Provide the [x, y] coordinate of the cell's center where the given text is located.  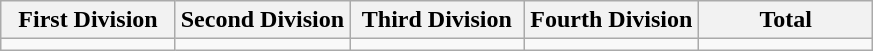
First Division [88, 20]
Second Division [262, 20]
Fourth Division [611, 20]
Total [786, 20]
Third Division [437, 20]
